Extract the (X, Y) coordinate from the center of the cell holding the provided text.  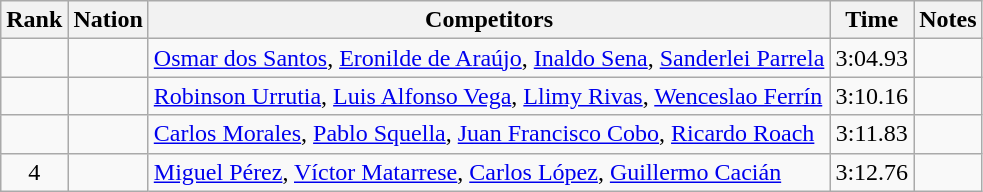
Time (872, 20)
3:04.93 (872, 58)
Competitors (489, 20)
Rank (34, 20)
4 (34, 172)
3:10.16 (872, 96)
Miguel Pérez, Víctor Matarrese, Carlos López, Guillermo Cacián (489, 172)
3:11.83 (872, 134)
Notes (948, 20)
Carlos Morales, Pablo Squella, Juan Francisco Cobo, Ricardo Roach (489, 134)
Osmar dos Santos, Eronilde de Araújo, Inaldo Sena, Sanderlei Parrela (489, 58)
Robinson Urrutia, Luis Alfonso Vega, Llimy Rivas, Wenceslao Ferrín (489, 96)
3:12.76 (872, 172)
Nation (108, 20)
